Extract the [x, y] coordinate from the center of the cell holding the provided text.  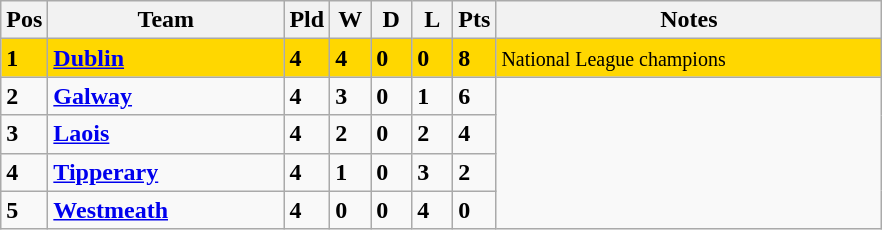
Notes [689, 20]
Westmeath [166, 210]
Pld [307, 20]
W [350, 20]
Laois [166, 134]
Pts [474, 20]
National League champions [689, 58]
Team [166, 20]
Pos [24, 20]
8 [474, 58]
Galway [166, 96]
D [392, 20]
5 [24, 210]
L [432, 20]
6 [474, 96]
Dublin [166, 58]
Tipperary [166, 172]
